Provide the (x, y) coordinate of the cell's center where the given text is located.  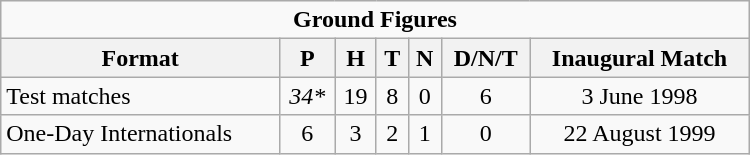
22 August 1999 (640, 134)
34* (308, 96)
Test matches (140, 96)
H (356, 58)
D/N/T (485, 58)
Ground Figures (375, 20)
1 (424, 134)
2 (392, 134)
19 (356, 96)
3 June 1998 (640, 96)
One-Day Internationals (140, 134)
N (424, 58)
3 (356, 134)
Format (140, 58)
8 (392, 96)
Inaugural Match (640, 58)
T (392, 58)
P (308, 58)
